Scan for the cell matching the given text and deliver its [x, y] coordinate at center. 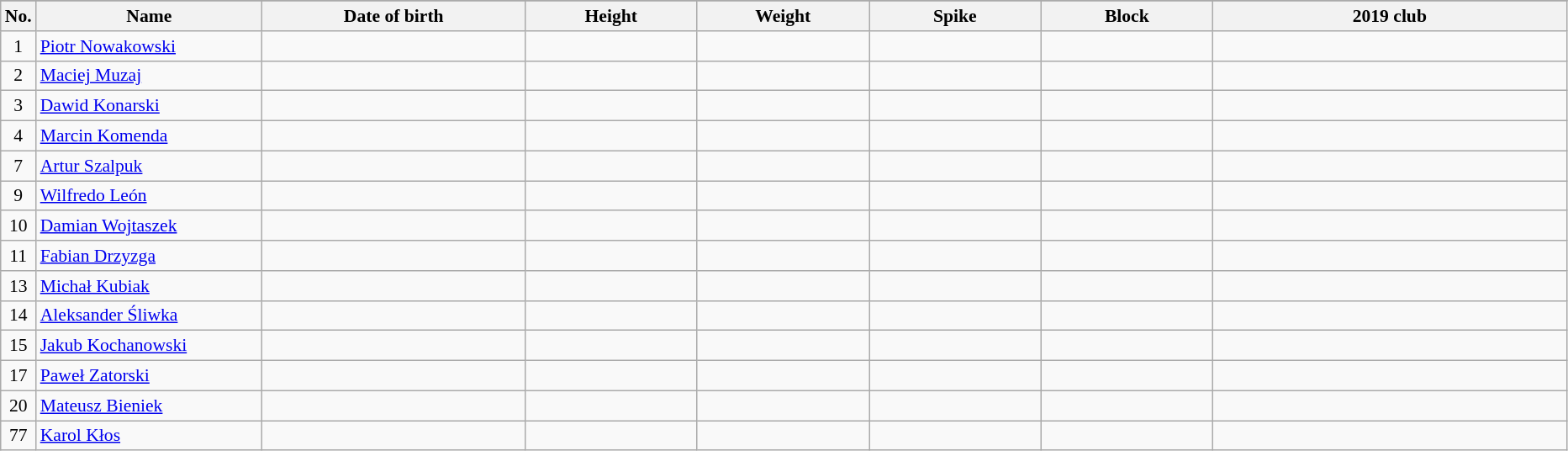
9 [18, 196]
Name [150, 16]
Wilfredo León [150, 196]
20 [18, 406]
Block [1127, 16]
11 [18, 256]
77 [18, 436]
Marcin Komenda [150, 136]
7 [18, 166]
Spike [955, 16]
2 [18, 76]
Maciej Muzaj [150, 76]
Weight [784, 16]
15 [18, 346]
Dawid Konarski [150, 106]
1 [18, 46]
Fabian Drzyzga [150, 256]
Karol Kłos [150, 436]
Paweł Zatorski [150, 376]
Michał Kubiak [150, 286]
Date of birth [393, 16]
4 [18, 136]
Artur Szalpuk [150, 166]
Aleksander Śliwka [150, 316]
2019 club [1391, 16]
13 [18, 286]
Height [610, 16]
Jakub Kochanowski [150, 346]
No. [18, 16]
14 [18, 316]
Piotr Nowakowski [150, 46]
10 [18, 226]
3 [18, 106]
Mateusz Bieniek [150, 406]
Damian Wojtaszek [150, 226]
17 [18, 376]
